Locate the cell with the specified text and output its (x, y) center coordinate. 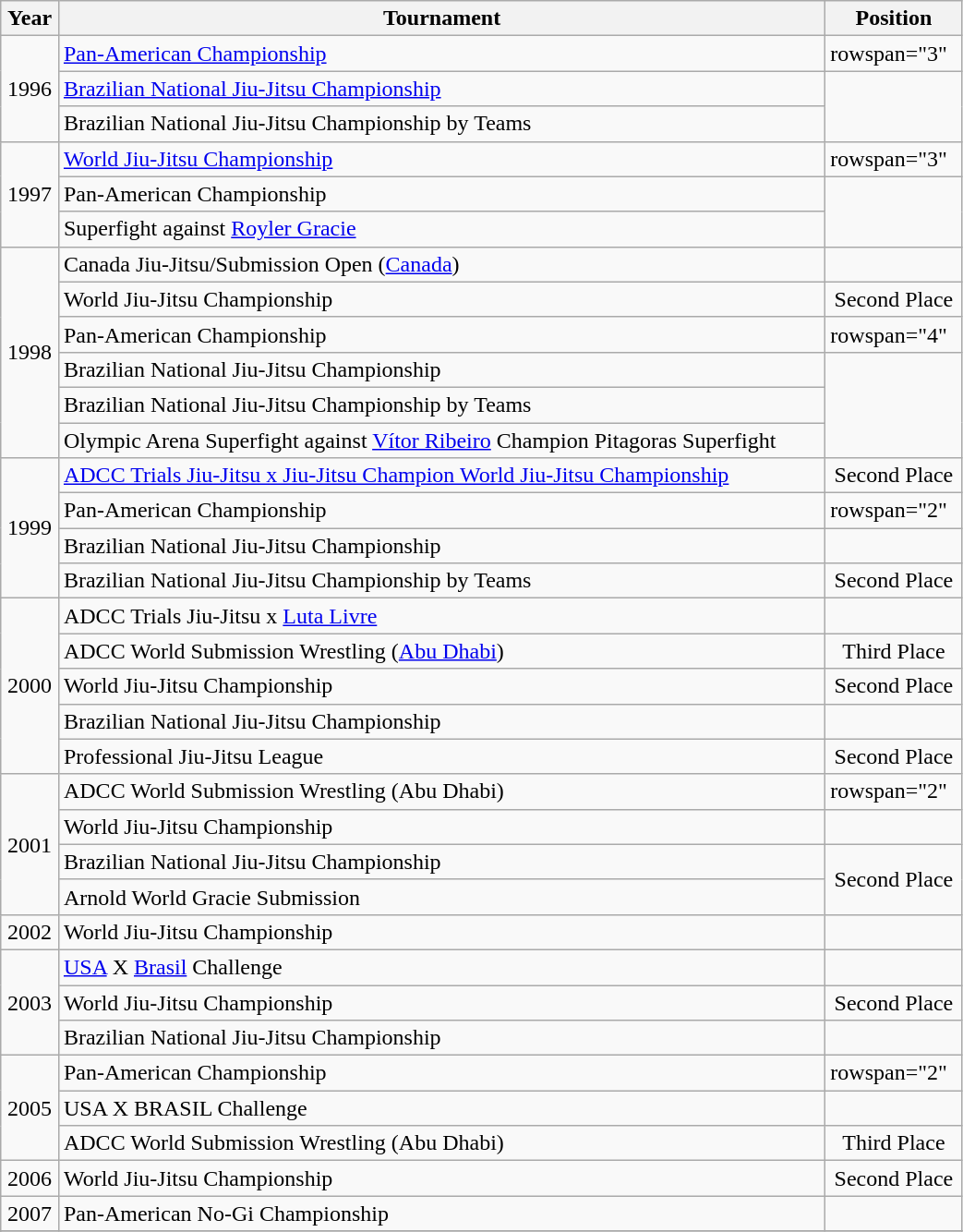
Year (30, 18)
Tournament (441, 18)
USA X Brasil Challenge (441, 967)
2001 (30, 844)
1996 (30, 89)
1999 (30, 528)
Professional Jiu-Jitsu League (441, 756)
2000 (30, 686)
2005 (30, 1108)
Position (894, 18)
1997 (30, 194)
Canada Jiu-Jitsu/Submission Open (Canada) (441, 264)
ADCC Trials Jiu-Jitsu x Jiu-Jitsu Champion World Jiu-Jitsu Championship (441, 476)
1998 (30, 352)
2003 (30, 1002)
rowspan="4" (894, 334)
Olympic Arena Superfight against Vítor Ribeiro Champion Pitagoras Superfight (441, 441)
Pan-American No-Gi Championship (441, 1214)
2007 (30, 1214)
ADCC Trials Jiu-Jitsu x Luta Livre (441, 616)
USA X BRASIL Challenge (441, 1108)
2006 (30, 1178)
Arnold World Gracie Submission (441, 897)
2002 (30, 932)
Superfight against Royler Gracie (441, 229)
